Extract the [X, Y] coordinate from the center of the cell holding the provided text.  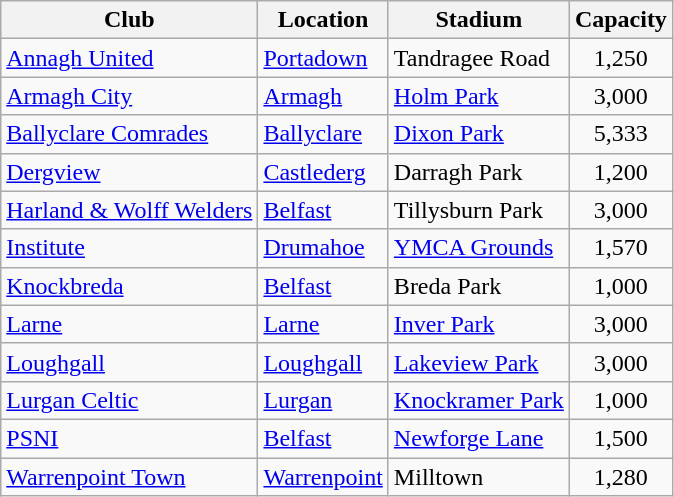
Tillysburn Park [478, 210]
Dixon Park [478, 134]
Holm Park [478, 96]
PSNI [130, 438]
Drumahoe [323, 248]
Annagh United [130, 58]
Newforge Lane [478, 438]
Knockbreda [130, 286]
Club [130, 20]
1,250 [620, 58]
Armagh [323, 96]
Lakeview Park [478, 362]
Darragh Park [478, 172]
Location [323, 20]
Lurgan Celtic [130, 400]
Knockramer Park [478, 400]
Warrenpoint [323, 477]
Institute [130, 248]
Warrenpoint Town [130, 477]
Harland & Wolff Welders [130, 210]
Armagh City [130, 96]
5,333 [620, 134]
Inver Park [478, 324]
Lurgan [323, 400]
Milltown [478, 477]
Tandragee Road [478, 58]
Breda Park [478, 286]
1,570 [620, 248]
Ballyclare [323, 134]
Dergview [130, 172]
1,200 [620, 172]
Ballyclare Comrades [130, 134]
Portadown [323, 58]
Castlederg [323, 172]
YMCA Grounds [478, 248]
1,280 [620, 477]
1,500 [620, 438]
Stadium [478, 20]
Capacity [620, 20]
